Identify which cell holds the provided text, then report its [x, y] central coordinate. 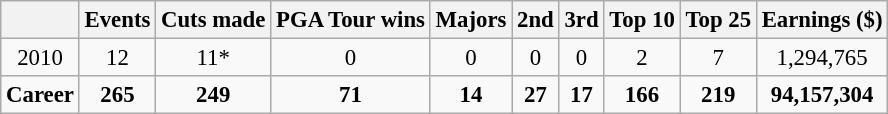
17 [582, 95]
Majors [470, 20]
249 [214, 95]
14 [470, 95]
2nd [536, 20]
1,294,765 [822, 58]
Career [40, 95]
2 [642, 58]
2010 [40, 58]
Events [117, 20]
Top 25 [718, 20]
3rd [582, 20]
Top 10 [642, 20]
265 [117, 95]
27 [536, 95]
12 [117, 58]
PGA Tour wins [351, 20]
71 [351, 95]
7 [718, 58]
Cuts made [214, 20]
Earnings ($) [822, 20]
11* [214, 58]
219 [718, 95]
166 [642, 95]
94,157,304 [822, 95]
